Provide the [x, y] coordinate of the cell's center where the given text is located.  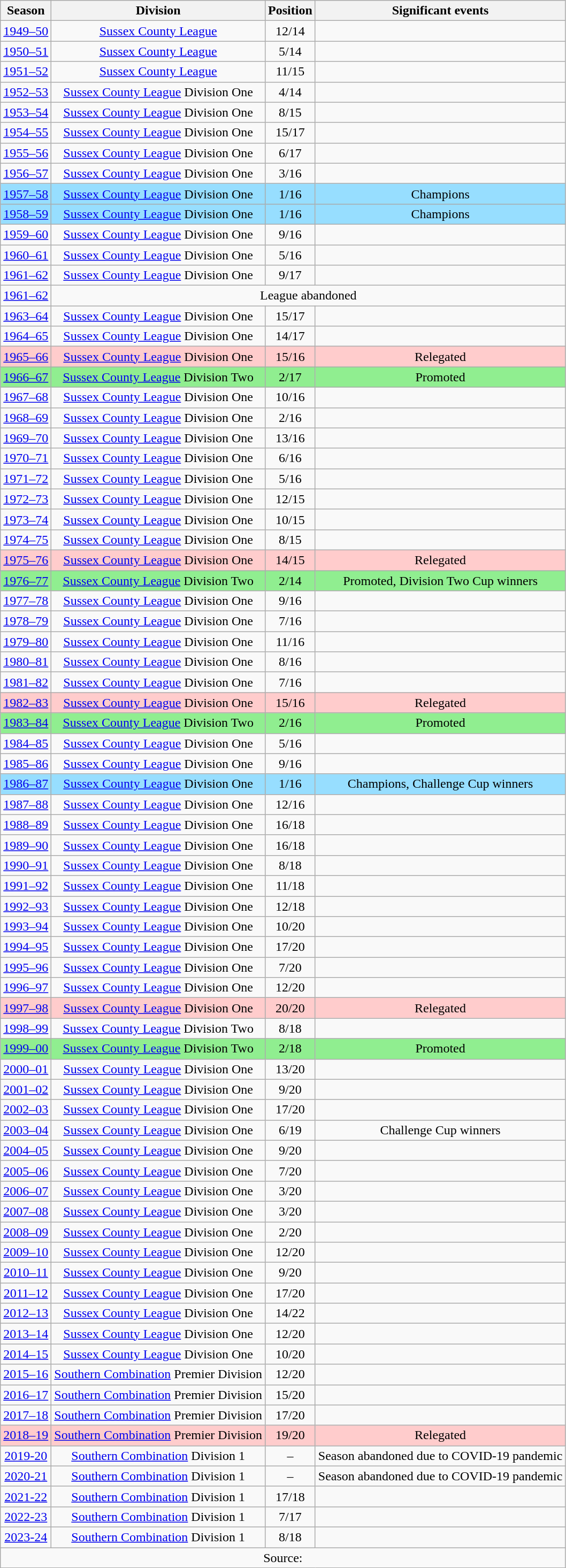
1955–56 [26, 153]
2001–02 [26, 1089]
1989–90 [26, 845]
Season [26, 11]
1959–60 [26, 234]
1992–93 [26, 906]
2014–15 [26, 1354]
1982–83 [26, 703]
1998–99 [26, 1028]
1977–78 [26, 601]
11/18 [290, 886]
1949–50 [26, 31]
1972–73 [26, 499]
1983–84 [26, 723]
2/20 [290, 1232]
1951–52 [26, 72]
11/16 [290, 642]
2/14 [290, 580]
1979–80 [26, 642]
20/20 [290, 1008]
1988–89 [26, 825]
1980–81 [26, 662]
10/15 [290, 519]
Challenge Cup winners [440, 1130]
1958–59 [26, 214]
2/17 [290, 377]
11/15 [290, 72]
2004–05 [26, 1150]
1963–64 [26, 316]
1973–74 [26, 519]
2020-21 [26, 1476]
1967–68 [26, 397]
2007–08 [26, 1211]
1954–55 [26, 133]
2018–19 [26, 1435]
2015–16 [26, 1374]
9/17 [290, 275]
1984–85 [26, 743]
Division [158, 11]
1976–77 [26, 580]
19/20 [290, 1435]
1999–00 [26, 1049]
2013–14 [26, 1334]
2016–17 [26, 1395]
4/14 [290, 92]
2005–06 [26, 1171]
17/18 [290, 1496]
1995–96 [26, 967]
1957–58 [26, 194]
2003–04 [26, 1130]
1975–76 [26, 560]
1991–92 [26, 886]
1960–61 [26, 255]
Source: [283, 1558]
12/14 [290, 31]
1950–51 [26, 51]
2008–09 [26, 1232]
7/17 [290, 1517]
1994–95 [26, 947]
2006–07 [26, 1191]
2010–11 [26, 1273]
1996–97 [26, 988]
1974–75 [26, 540]
2012–13 [26, 1313]
1978–79 [26, 621]
2011–12 [26, 1293]
12/16 [290, 804]
2009–10 [26, 1252]
2019-20 [26, 1456]
1985–86 [26, 764]
10/16 [290, 397]
1966–67 [26, 377]
2017–18 [26, 1415]
2022-23 [26, 1517]
15/20 [290, 1395]
14/17 [290, 336]
2/18 [290, 1049]
5/14 [290, 51]
1990–91 [26, 865]
12/15 [290, 499]
14/15 [290, 560]
1986–87 [26, 784]
Significant events [440, 11]
Position [290, 11]
2002–03 [26, 1110]
2021-22 [26, 1496]
2000–01 [26, 1069]
League abandoned [308, 296]
1981–82 [26, 682]
1965–66 [26, 357]
3/16 [290, 173]
13/20 [290, 1069]
Promoted, Division Two Cup winners [440, 580]
13/16 [290, 438]
6/19 [290, 1130]
1987–88 [26, 804]
6/16 [290, 458]
1970–71 [26, 458]
1969–70 [26, 438]
6/17 [290, 153]
1953–54 [26, 112]
1971–72 [26, 479]
2023-24 [26, 1537]
Champions, Challenge Cup winners [440, 784]
1956–57 [26, 173]
1952–53 [26, 92]
12/18 [290, 906]
1968–69 [26, 418]
14/22 [290, 1313]
8/16 [290, 662]
1964–65 [26, 336]
1997–98 [26, 1008]
1993–94 [26, 927]
